Extract the [x, y] coordinate from the center of the cell holding the provided text.  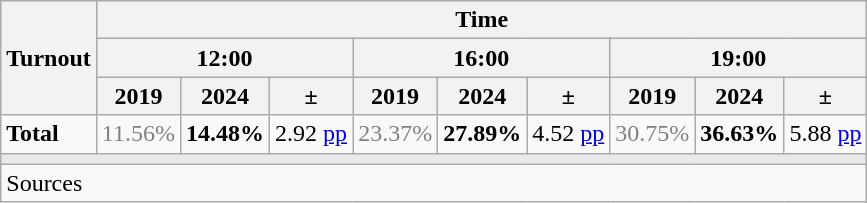
Time [482, 20]
12:00 [224, 58]
19:00 [738, 58]
30.75% [652, 134]
2.92 pp [312, 134]
4.52 pp [568, 134]
27.89% [482, 134]
16:00 [482, 58]
Turnout [49, 58]
23.37% [396, 134]
14.48% [224, 134]
11.56% [138, 134]
Sources [434, 183]
36.63% [740, 134]
Total [49, 134]
5.88 pp [826, 134]
